Locate the cell with the specified text and output its (x, y) center coordinate. 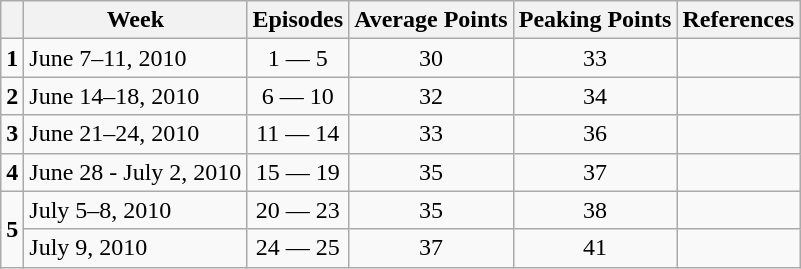
June 28 - July 2, 2010 (136, 172)
1 (12, 58)
4 (12, 172)
5 (12, 229)
20 — 23 (298, 210)
June 14–18, 2010 (136, 96)
15 — 19 (298, 172)
1 — 5 (298, 58)
Peaking Points (595, 20)
References (738, 20)
34 (595, 96)
24 — 25 (298, 248)
2 (12, 96)
11 — 14 (298, 134)
41 (595, 248)
June 7–11, 2010 (136, 58)
30 (432, 58)
3 (12, 134)
Episodes (298, 20)
Week (136, 20)
36 (595, 134)
July 5–8, 2010 (136, 210)
32 (432, 96)
July 9, 2010 (136, 248)
6 — 10 (298, 96)
June 21–24, 2010 (136, 134)
38 (595, 210)
Average Points (432, 20)
